From the cell containing the given text, extract its center point as [X, Y] coordinate. 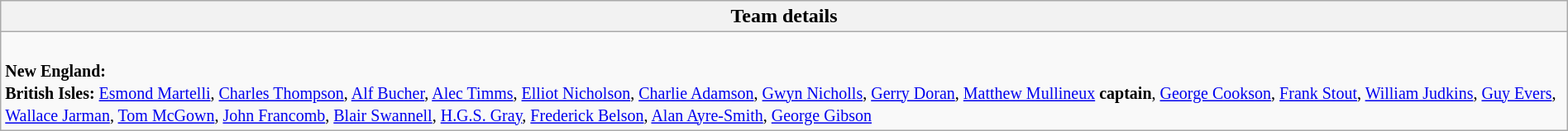
Team details [784, 16]
